Locate the cell with the specified text and output its [X, Y] center coordinate. 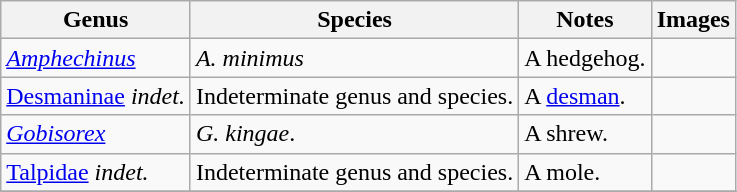
Notes [585, 20]
A mole. [585, 172]
Gobisorex [96, 134]
A hedgehog. [585, 58]
Genus [96, 20]
Images [693, 20]
Talpidae indet. [96, 172]
G. kingae. [354, 134]
Amphechinus [96, 58]
Species [354, 20]
A. minimus [354, 58]
Desmaninae indet. [96, 96]
A shrew. [585, 134]
A desman. [585, 96]
